Locate the cell with the specified text and output its (x, y) center coordinate. 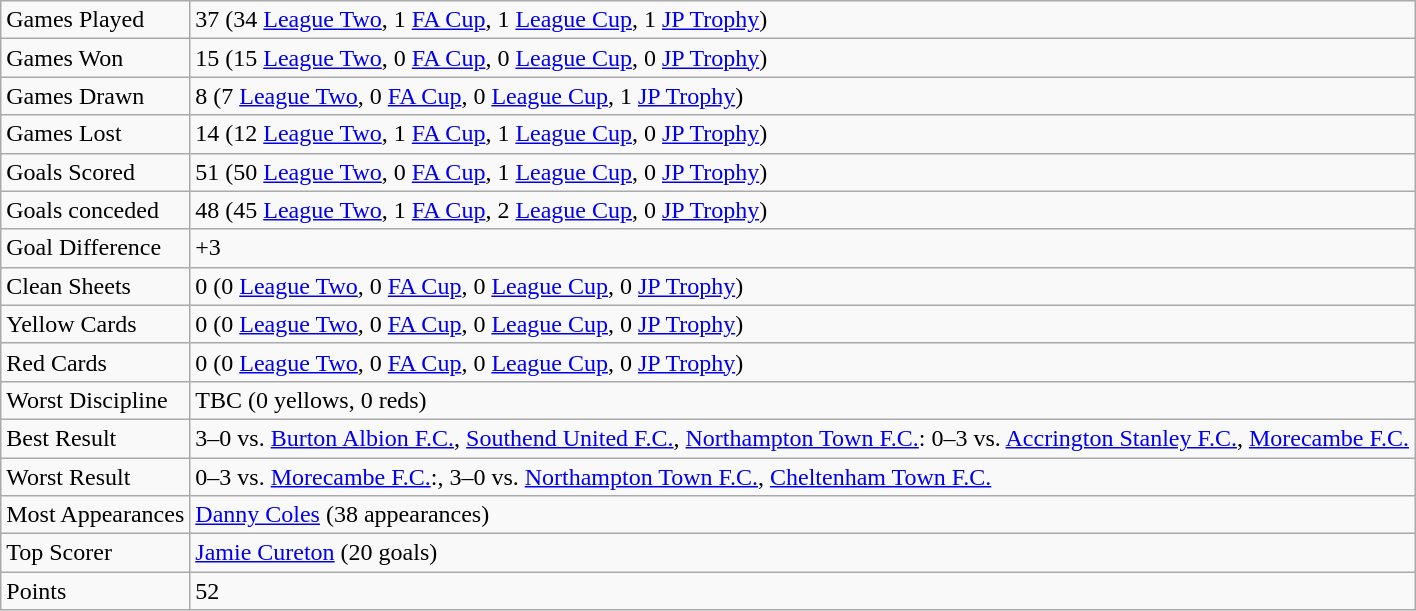
Worst Result (96, 477)
Goal Difference (96, 248)
+3 (802, 248)
Top Scorer (96, 553)
3–0 vs. Burton Albion F.C., Southend United F.C., Northampton Town F.C.: 0–3 vs. Accrington Stanley F.C., Morecambe F.C. (802, 438)
Games Won (96, 58)
Goals conceded (96, 210)
52 (802, 591)
Games Drawn (96, 96)
Most Appearances (96, 515)
TBC (0 yellows, 0 reds) (802, 400)
Goals Scored (96, 172)
Red Cards (96, 362)
Games Played (96, 20)
Worst Discipline (96, 400)
51 (50 League Two, 0 FA Cup, 1 League Cup, 0 JP Trophy) (802, 172)
0–3 vs. Morecambe F.C.:, 3–0 vs. Northampton Town F.C., Cheltenham Town F.C. (802, 477)
15 (15 League Two, 0 FA Cup, 0 League Cup, 0 JP Trophy) (802, 58)
48 (45 League Two, 1 FA Cup, 2 League Cup, 0 JP Trophy) (802, 210)
Points (96, 591)
Jamie Cureton (20 goals) (802, 553)
14 (12 League Two, 1 FA Cup, 1 League Cup, 0 JP Trophy) (802, 134)
Yellow Cards (96, 324)
Danny Coles (38 appearances) (802, 515)
Best Result (96, 438)
Games Lost (96, 134)
8 (7 League Two, 0 FA Cup, 0 League Cup, 1 JP Trophy) (802, 96)
Clean Sheets (96, 286)
37 (34 League Two, 1 FA Cup, 1 League Cup, 1 JP Trophy) (802, 20)
